Determine the (x, y) coordinate at the center of the cell enclosing the given text.  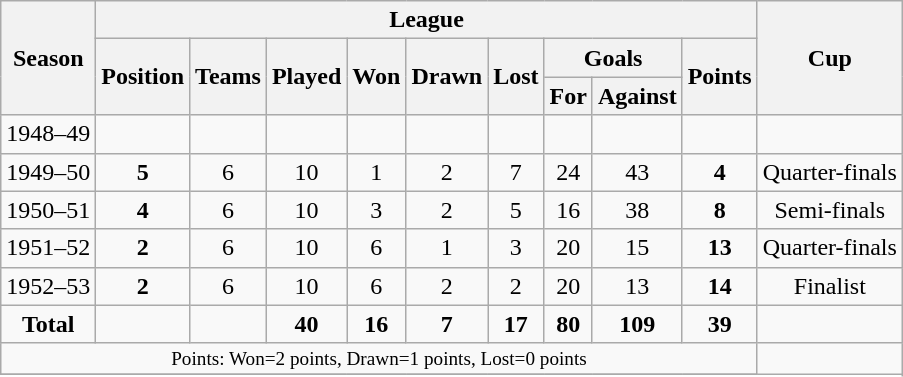
Position (143, 77)
Semi-finals (830, 210)
For (568, 96)
League (426, 20)
14 (720, 286)
38 (637, 210)
1949–50 (48, 172)
24 (568, 172)
Total (48, 324)
1950–51 (48, 210)
Lost (516, 77)
1952–53 (48, 286)
Finalist (830, 286)
43 (637, 172)
39 (720, 324)
Points (720, 77)
Points: Won=2 points, Drawn=1 points, Lost=0 points (379, 359)
Drawn (447, 77)
Won (376, 77)
40 (306, 324)
Teams (228, 77)
Against (637, 96)
15 (637, 248)
1948–49 (48, 134)
8 (720, 210)
Goals (613, 58)
Season (48, 58)
Cup (830, 58)
80 (568, 324)
109 (637, 324)
17 (516, 324)
1951–52 (48, 248)
Played (306, 77)
